Pinpoint the cell where the given text exists, returning its (X, Y) midpoint coordinate. 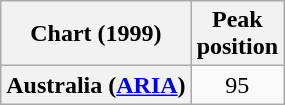
95 (237, 85)
Chart (1999) (96, 34)
Australia (ARIA) (96, 85)
Peakposition (237, 34)
